From the cell containing the given text, extract its center point as (X, Y) coordinate. 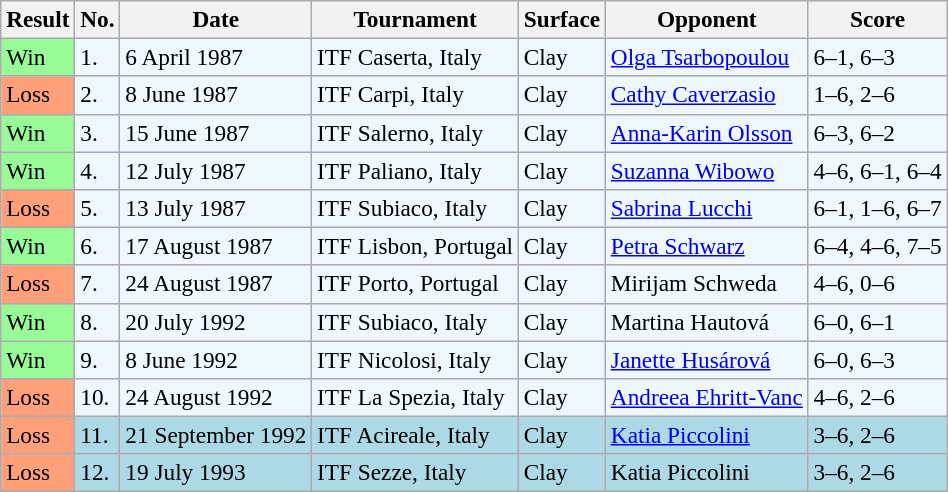
6–0, 6–1 (878, 322)
Sabrina Lucchi (706, 208)
7. (98, 284)
6–4, 4–6, 7–5 (878, 246)
1. (98, 57)
Anna-Karin Olsson (706, 133)
8 June 1992 (216, 359)
Petra Schwarz (706, 246)
ITF Nicolosi, Italy (416, 359)
ITF Carpi, Italy (416, 95)
6–0, 6–3 (878, 359)
6–3, 6–2 (878, 133)
8 June 1987 (216, 95)
12. (98, 473)
5. (98, 208)
ITF Lisbon, Portugal (416, 246)
10. (98, 397)
24 August 1987 (216, 284)
2. (98, 95)
4–6, 6–1, 6–4 (878, 170)
8. (98, 322)
24 August 1992 (216, 397)
Martina Hautová (706, 322)
20 July 1992 (216, 322)
Olga Tsarbopoulou (706, 57)
4–6, 2–6 (878, 397)
6. (98, 246)
11. (98, 435)
Cathy Caverzasio (706, 95)
ITF La Spezia, Italy (416, 397)
4. (98, 170)
Andreea Ehritt-Vanc (706, 397)
ITF Caserta, Italy (416, 57)
21 September 1992 (216, 435)
15 June 1987 (216, 133)
ITF Porto, Portugal (416, 284)
1–6, 2–6 (878, 95)
Opponent (706, 19)
ITF Paliano, Italy (416, 170)
4–6, 0–6 (878, 284)
6 April 1987 (216, 57)
ITF Sezze, Italy (416, 473)
ITF Salerno, Italy (416, 133)
No. (98, 19)
9. (98, 359)
ITF Acireale, Italy (416, 435)
19 July 1993 (216, 473)
17 August 1987 (216, 246)
3. (98, 133)
Tournament (416, 19)
Mirijam Schweda (706, 284)
Janette Husárová (706, 359)
Date (216, 19)
Result (38, 19)
6–1, 6–3 (878, 57)
Suzanna Wibowo (706, 170)
6–1, 1–6, 6–7 (878, 208)
Surface (562, 19)
Score (878, 19)
12 July 1987 (216, 170)
13 July 1987 (216, 208)
